Determine the (X, Y) coordinate at the center of the cell enclosing the given text.  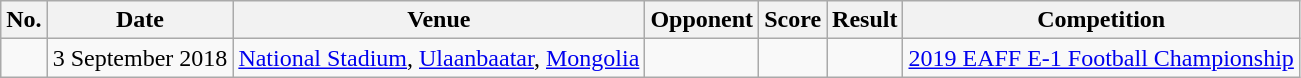
National Stadium, Ulaanbaatar, Mongolia (439, 58)
3 September 2018 (140, 58)
Opponent (702, 20)
Result (865, 20)
Date (140, 20)
Score (793, 20)
Competition (1101, 20)
Venue (439, 20)
No. (24, 20)
2019 EAFF E-1 Football Championship (1101, 58)
